Output the [x, y] coordinate of the center of the cell containing the given text.  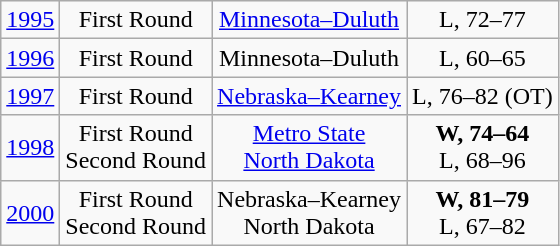
L, 72–77 [483, 20]
1997 [30, 96]
1998 [30, 148]
L, 76–82 (OT) [483, 96]
Nebraska–KearneyNorth Dakota [310, 212]
Nebraska–Kearney [310, 96]
1996 [30, 58]
W, 81–79L, 67–82 [483, 212]
2000 [30, 212]
Metro StateNorth Dakota [310, 148]
W, 74–64L, 68–96 [483, 148]
1995 [30, 20]
L, 60–65 [483, 58]
